Search for the cell housing the specified text and yield its (x, y) center coordinate. 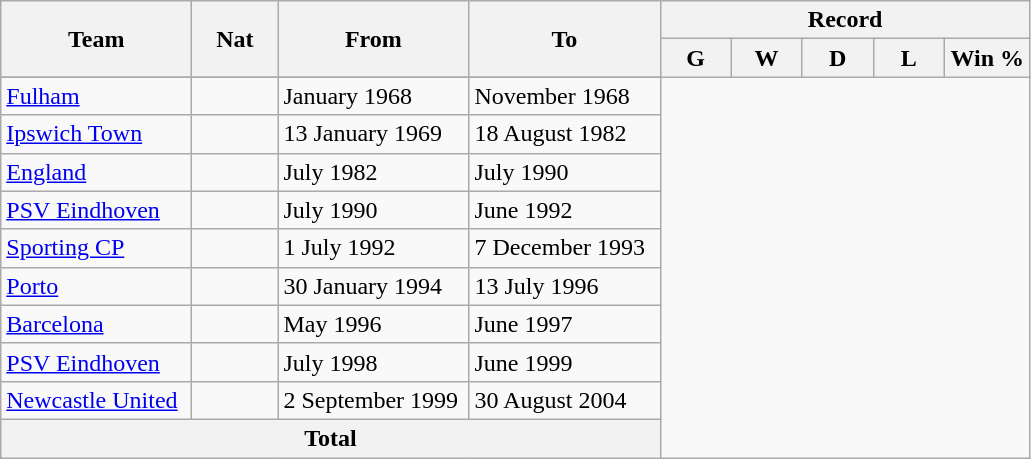
From (374, 39)
D (838, 58)
To (564, 39)
Total (330, 438)
Fulham (96, 96)
January 1968 (374, 96)
Nat (235, 39)
June 1992 (564, 210)
30 August 2004 (564, 400)
July 1998 (374, 362)
Win % (987, 58)
June 1999 (564, 362)
November 1968 (564, 96)
Barcelona (96, 324)
1 July 1992 (374, 248)
May 1996 (374, 324)
13 January 1969 (374, 134)
13 July 1996 (564, 286)
2 September 1999 (374, 400)
Sporting CP (96, 248)
L (908, 58)
7 December 1993 (564, 248)
Record (845, 20)
18 August 1982 (564, 134)
July 1982 (374, 172)
England (96, 172)
Ipswich Town (96, 134)
G (696, 58)
Newcastle United (96, 400)
30 January 1994 (374, 286)
June 1997 (564, 324)
W (766, 58)
Porto (96, 286)
Team (96, 39)
